Determine the (x, y) coordinate at the center of the cell enclosing the given text.  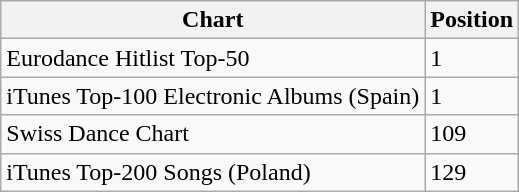
Chart (213, 20)
Eurodance Hitlist Top-50 (213, 58)
109 (472, 134)
Swiss Dance Chart (213, 134)
iTunes Top-200 Songs (Poland) (213, 172)
iTunes Top-100 Electronic Albums (Spain) (213, 96)
129 (472, 172)
Position (472, 20)
